Pinpoint the cell where the given text exists, returning its (x, y) midpoint coordinate. 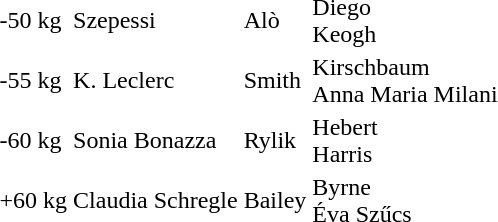
Rylik (275, 140)
K. Leclerc (156, 80)
Sonia Bonazza (156, 140)
Smith (275, 80)
